Extract the [X, Y] coordinate from the center of the cell holding the provided text.  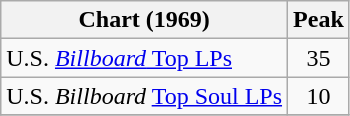
U.S. Billboard Top Soul LPs [144, 96]
Peak [319, 20]
35 [319, 58]
10 [319, 96]
Chart (1969) [144, 20]
U.S. Billboard Top LPs [144, 58]
